For the text-containing cell, return its midpoint in (X, Y) coordinate format. 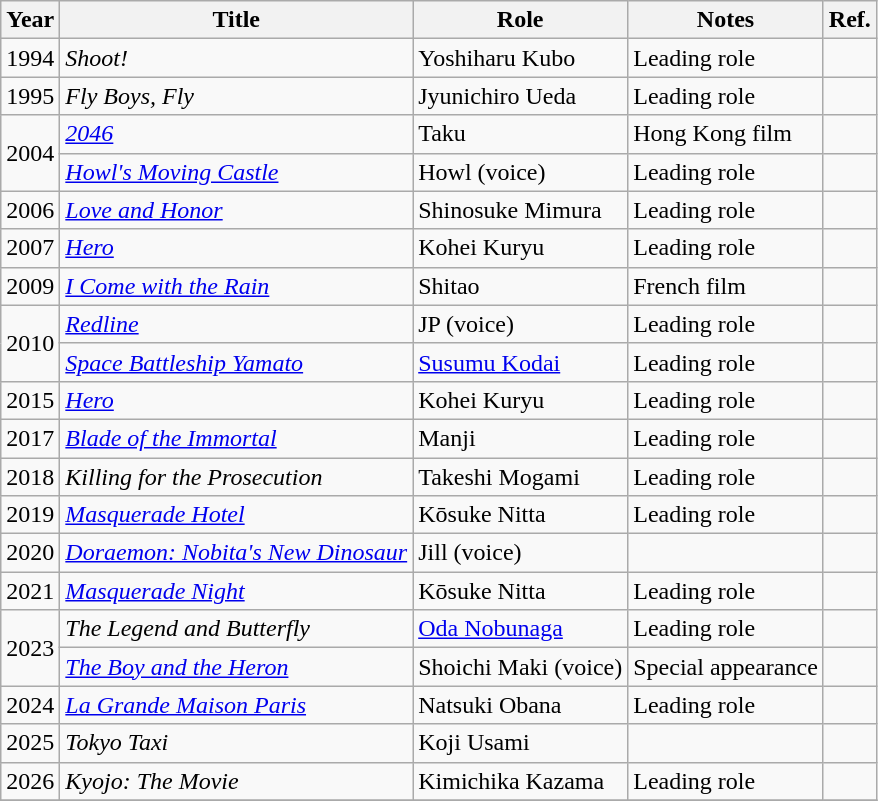
French film (726, 286)
Notes (726, 20)
2017 (30, 438)
I Come with the Rain (236, 286)
La Grande Maison Paris (236, 705)
Masquerade Hotel (236, 515)
Tokyo Taxi (236, 743)
2010 (30, 343)
Masquerade Night (236, 591)
Fly Boys, Fly (236, 96)
Yoshiharu Kubo (520, 58)
2015 (30, 400)
Role (520, 20)
1994 (30, 58)
2009 (30, 286)
2046 (236, 134)
Howl (voice) (520, 172)
Kimichika Kazama (520, 781)
2018 (30, 477)
The Legend and Butterfly (236, 629)
Title (236, 20)
2024 (30, 705)
Space Battleship Yamato (236, 362)
2025 (30, 743)
Taku (520, 134)
Killing for the Prosecution (236, 477)
Howl's Moving Castle (236, 172)
2004 (30, 153)
2026 (30, 781)
Doraemon: Nobita's New Dinosaur (236, 553)
Special appearance (726, 667)
2023 (30, 648)
Blade of the Immortal (236, 438)
Jill (voice) (520, 553)
The Boy and the Heron (236, 667)
JP (voice) (520, 324)
2006 (30, 210)
Susumu Kodai (520, 362)
Natsuki Obana (520, 705)
2021 (30, 591)
Manji (520, 438)
2020 (30, 553)
Redline (236, 324)
Shinosuke Mimura (520, 210)
2019 (30, 515)
Koji Usami (520, 743)
Shitao (520, 286)
Kyojo: The Movie (236, 781)
Takeshi Mogami (520, 477)
2007 (30, 248)
Ref. (850, 20)
Oda Nobunaga (520, 629)
1995 (30, 96)
Shoot! (236, 58)
Jyunichiro Ueda (520, 96)
Love and Honor (236, 210)
Year (30, 20)
Hong Kong film (726, 134)
Shoichi Maki (voice) (520, 667)
